From the cell containing the given text, extract its center point as [X, Y] coordinate. 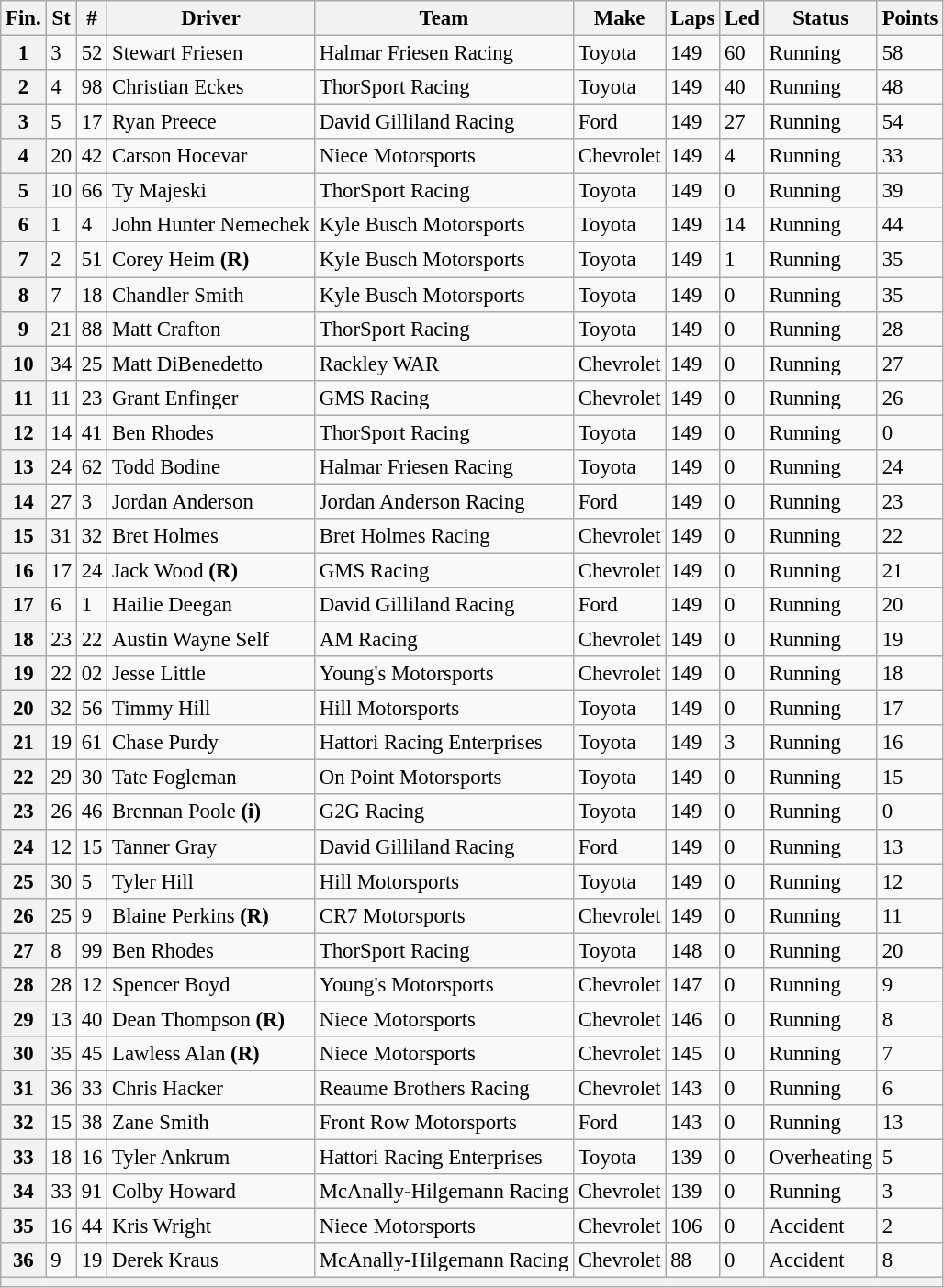
AM Racing [444, 640]
106 [692, 1226]
Chandler Smith [211, 295]
Blaine Perkins (R) [211, 915]
147 [692, 985]
CR7 Motorsports [444, 915]
Austin Wayne Self [211, 640]
# [92, 18]
Rackley WAR [444, 364]
Bret Holmes Racing [444, 536]
Bret Holmes [211, 536]
Tate Fogleman [211, 778]
Timmy Hill [211, 709]
G2G Racing [444, 812]
Reaume Brothers Racing [444, 1088]
Laps [692, 18]
Ryan Preece [211, 122]
Brennan Poole (i) [211, 812]
Make [619, 18]
Ty Majeski [211, 191]
Dean Thompson (R) [211, 1019]
54 [909, 122]
Driver [211, 18]
Kris Wright [211, 1226]
62 [92, 467]
Jesse Little [211, 674]
42 [92, 156]
Fin. [24, 18]
48 [909, 87]
41 [92, 432]
91 [92, 1192]
145 [692, 1054]
66 [92, 191]
51 [92, 260]
148 [692, 950]
99 [92, 950]
Tyler Hill [211, 881]
Overheating [821, 1158]
Matt Crafton [211, 329]
Tyler Ankrum [211, 1158]
Corey Heim (R) [211, 260]
Jack Wood (R) [211, 570]
Front Row Motorsports [444, 1123]
Todd Bodine [211, 467]
St [61, 18]
56 [92, 709]
Carson Hocevar [211, 156]
98 [92, 87]
Lawless Alan (R) [211, 1054]
Hailie Deegan [211, 605]
38 [92, 1123]
60 [742, 53]
Tanner Gray [211, 846]
Zane Smith [211, 1123]
Team [444, 18]
Points [909, 18]
52 [92, 53]
Chase Purdy [211, 743]
61 [92, 743]
Status [821, 18]
Spencer Boyd [211, 985]
On Point Motorsports [444, 778]
John Hunter Nemechek [211, 225]
39 [909, 191]
Colby Howard [211, 1192]
Grant Enfinger [211, 398]
Christian Eckes [211, 87]
02 [92, 674]
Derek Kraus [211, 1260]
Chris Hacker [211, 1088]
Jordan Anderson [211, 501]
Stewart Friesen [211, 53]
45 [92, 1054]
Matt DiBenedetto [211, 364]
46 [92, 812]
58 [909, 53]
Jordan Anderson Racing [444, 501]
146 [692, 1019]
Led [742, 18]
